Pinpoint the cell where the given text exists, returning its [X, Y] midpoint coordinate. 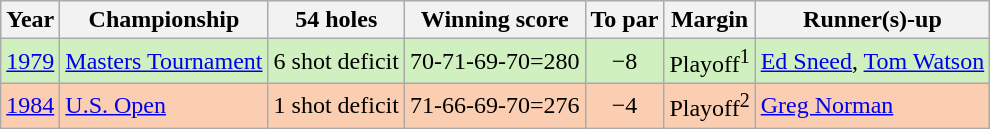
1979 [30, 62]
Playoff2 [710, 106]
6 shot deficit [336, 62]
Margin [710, 20]
1 shot deficit [336, 106]
To par [624, 20]
1984 [30, 106]
70-71-69-70=280 [494, 62]
54 holes [336, 20]
−4 [624, 106]
−8 [624, 62]
Greg Norman [872, 106]
Runner(s)-up [872, 20]
Playoff1 [710, 62]
Ed Sneed, Tom Watson [872, 62]
Year [30, 20]
Winning score [494, 20]
Masters Tournament [164, 62]
Championship [164, 20]
71-66-69-70=276 [494, 106]
U.S. Open [164, 106]
